Return the [x, y] coordinate for the center point of the cell that contains the specified text.  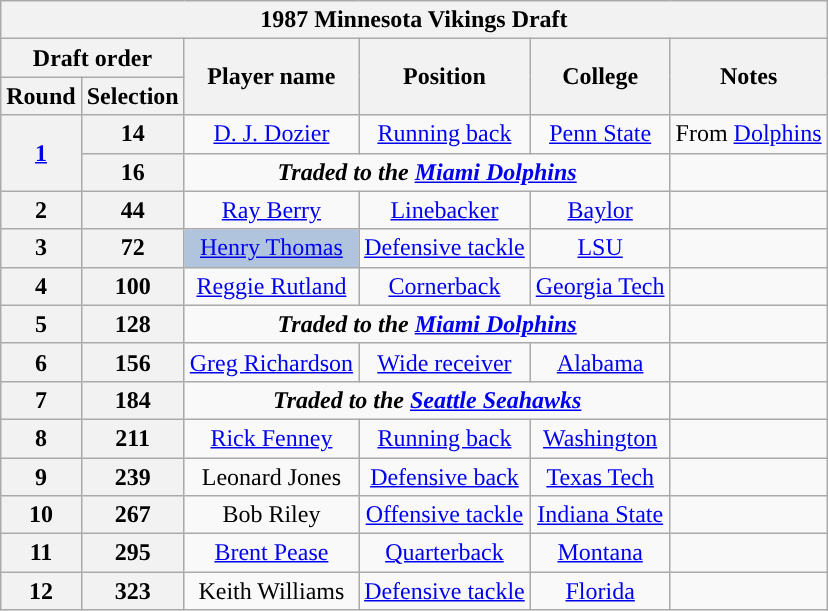
3 [41, 248]
9 [41, 477]
12 [41, 591]
184 [132, 400]
11 [41, 553]
From Dolphins [748, 134]
239 [132, 477]
10 [41, 515]
2 [41, 210]
4 [41, 286]
14 [132, 134]
Baylor [600, 210]
Cornerback [445, 286]
Notes [748, 77]
Draft order [92, 58]
Ray Berry [271, 210]
College [600, 77]
128 [132, 324]
8 [41, 438]
LSU [600, 248]
Offensive tackle [445, 515]
1 [41, 153]
Wide receiver [445, 362]
100 [132, 286]
211 [132, 438]
1987 Minnesota Vikings Draft [414, 20]
Player name [271, 77]
323 [132, 591]
72 [132, 248]
Florida [600, 591]
Washington [600, 438]
Keith Williams [271, 591]
156 [132, 362]
Greg Richardson [271, 362]
6 [41, 362]
295 [132, 553]
Reggie Rutland [271, 286]
Round [41, 96]
Position [445, 77]
Traded to the Seattle Seahawks [427, 400]
44 [132, 210]
Defensive back [445, 477]
Selection [132, 96]
Montana [600, 553]
Bob Riley [271, 515]
5 [41, 324]
Penn State [600, 134]
Linebacker [445, 210]
267 [132, 515]
Brent Pease [271, 553]
Henry Thomas [271, 248]
Quarterback [445, 553]
D. J. Dozier [271, 134]
Leonard Jones [271, 477]
Texas Tech [600, 477]
7 [41, 400]
Rick Fenney [271, 438]
Indiana State [600, 515]
Alabama [600, 362]
16 [132, 172]
Georgia Tech [600, 286]
